Detect which cell encompasses the target text, then output its [X, Y] center coordinate. 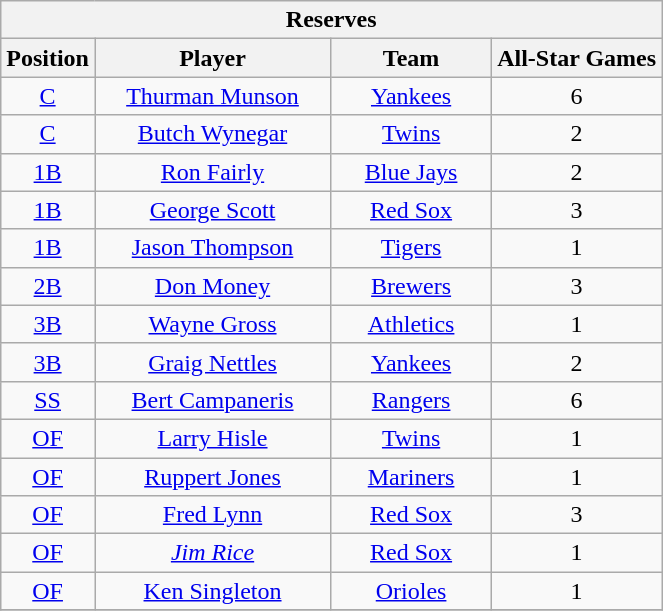
Athletics [412, 324]
George Scott [212, 210]
Brewers [412, 286]
Jason Thompson [212, 248]
Mariners [412, 477]
Reserves [332, 20]
Ken Singleton [212, 591]
Ron Fairly [212, 172]
Bert Campaneris [212, 400]
Team [412, 58]
Graig Nettles [212, 362]
Fred Lynn [212, 515]
Orioles [412, 591]
Tigers [412, 248]
Don Money [212, 286]
Jim Rice [212, 553]
Rangers [412, 400]
Blue Jays [412, 172]
SS [48, 400]
Larry Hisle [212, 438]
2B [48, 286]
Wayne Gross [212, 324]
Position [48, 58]
All-Star Games [577, 58]
Player [212, 58]
Butch Wynegar [212, 134]
Thurman Munson [212, 96]
Ruppert Jones [212, 477]
